Find where the given text appears and provide that cell's center as [x, y] coordinate. 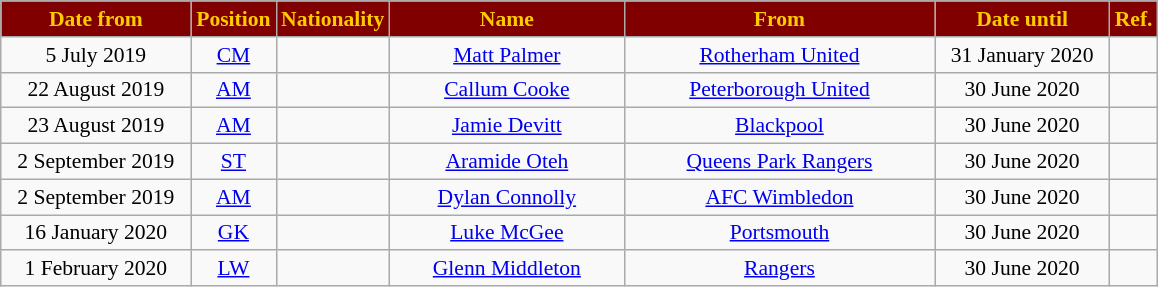
16 January 2020 [96, 233]
Matt Palmer [506, 55]
CM [234, 55]
AFC Wimbledon [779, 197]
Dylan Connolly [506, 197]
Rangers [779, 269]
Jamie Devitt [506, 126]
From [779, 19]
Luke McGee [506, 233]
Portsmouth [779, 233]
Nationality [332, 19]
ST [234, 162]
Name [506, 19]
Date until [1022, 19]
23 August 2019 [96, 126]
Date from [96, 19]
31 January 2020 [1022, 55]
Queens Park Rangers [779, 162]
1 February 2020 [96, 269]
Blackpool [779, 126]
Aramide Oteh [506, 162]
GK [234, 233]
Callum Cooke [506, 90]
22 August 2019 [96, 90]
Peterborough United [779, 90]
Rotherham United [779, 55]
Ref. [1134, 19]
5 July 2019 [96, 55]
Position [234, 19]
Glenn Middleton [506, 269]
LW [234, 269]
